Determine the [x, y] coordinate at the center of the cell enclosing the given text.  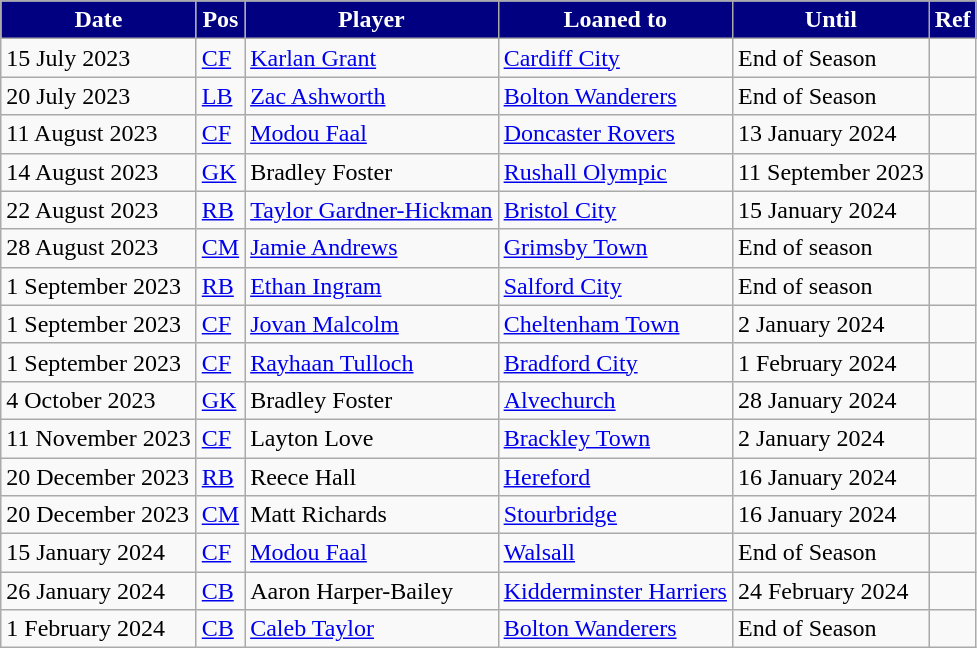
Caleb Taylor [372, 629]
Kidderminster Harriers [615, 591]
Ethan Ingram [372, 286]
Walsall [615, 553]
26 January 2024 [98, 591]
Doncaster Rovers [615, 134]
14 August 2023 [98, 172]
Salford City [615, 286]
Jovan Malcolm [372, 324]
Date [98, 20]
Aaron Harper-Bailey [372, 591]
11 September 2023 [830, 172]
Rayhaan Tulloch [372, 362]
Zac Ashworth [372, 96]
Cheltenham Town [615, 324]
Stourbridge [615, 515]
Karlan Grant [372, 58]
Taylor Gardner-Hickman [372, 210]
20 July 2023 [98, 96]
Layton Love [372, 438]
Jamie Andrews [372, 248]
Brackley Town [615, 438]
22 August 2023 [98, 210]
LB [220, 96]
Ref [952, 20]
11 November 2023 [98, 438]
Loaned to [615, 20]
13 January 2024 [830, 134]
Hereford [615, 477]
4 October 2023 [98, 400]
Alvechurch [615, 400]
Rushall Olympic [615, 172]
Matt Richards [372, 515]
11 August 2023 [98, 134]
Bristol City [615, 210]
15 July 2023 [98, 58]
28 August 2023 [98, 248]
Cardiff City [615, 58]
Grimsby Town [615, 248]
Pos [220, 20]
28 January 2024 [830, 400]
24 February 2024 [830, 591]
Reece Hall [372, 477]
Bradford City [615, 362]
Player [372, 20]
Until [830, 20]
